Return the (x, y) coordinate for the center point of the cell that contains the specified text.  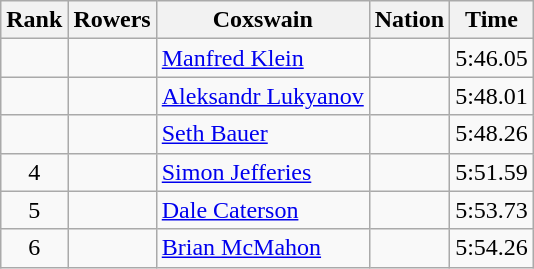
5:51.59 (492, 172)
Dale Caterson (262, 210)
5:53.73 (492, 210)
5:54.26 (492, 248)
Coxswain (262, 20)
5 (34, 210)
5:48.26 (492, 134)
6 (34, 248)
Simon Jefferies (262, 172)
Time (492, 20)
Rank (34, 20)
Rowers (112, 20)
Seth Bauer (262, 134)
Nation (409, 20)
Manfred Klein (262, 58)
Aleksandr Lukyanov (262, 96)
5:46.05 (492, 58)
4 (34, 172)
Brian McMahon (262, 248)
5:48.01 (492, 96)
